Provide the [X, Y] coordinate of the cell's center where the given text is located.  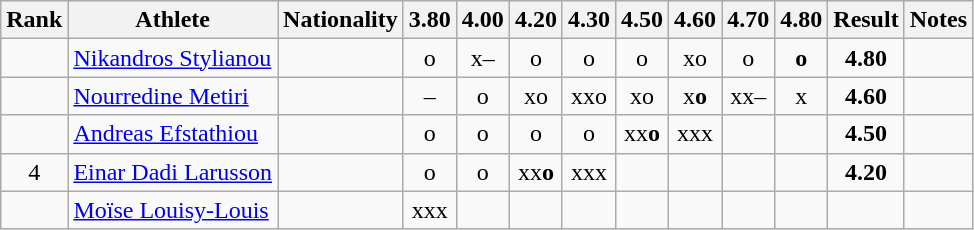
Andreas Efstathiou [173, 134]
Notes [938, 20]
x [802, 96]
4.70 [748, 20]
x– [482, 58]
xx– [748, 96]
Nikandros Stylianou [173, 58]
4.00 [482, 20]
Nourredine Metiri [173, 96]
Rank [34, 20]
4 [34, 172]
Moïse Louisy-Louis [173, 210]
Result [866, 20]
3.80 [430, 20]
– [430, 96]
4.30 [588, 20]
Nationality [341, 20]
Athlete [173, 20]
Einar Dadi Larusson [173, 172]
